From the cell containing the given text, extract its center point as (X, Y) coordinate. 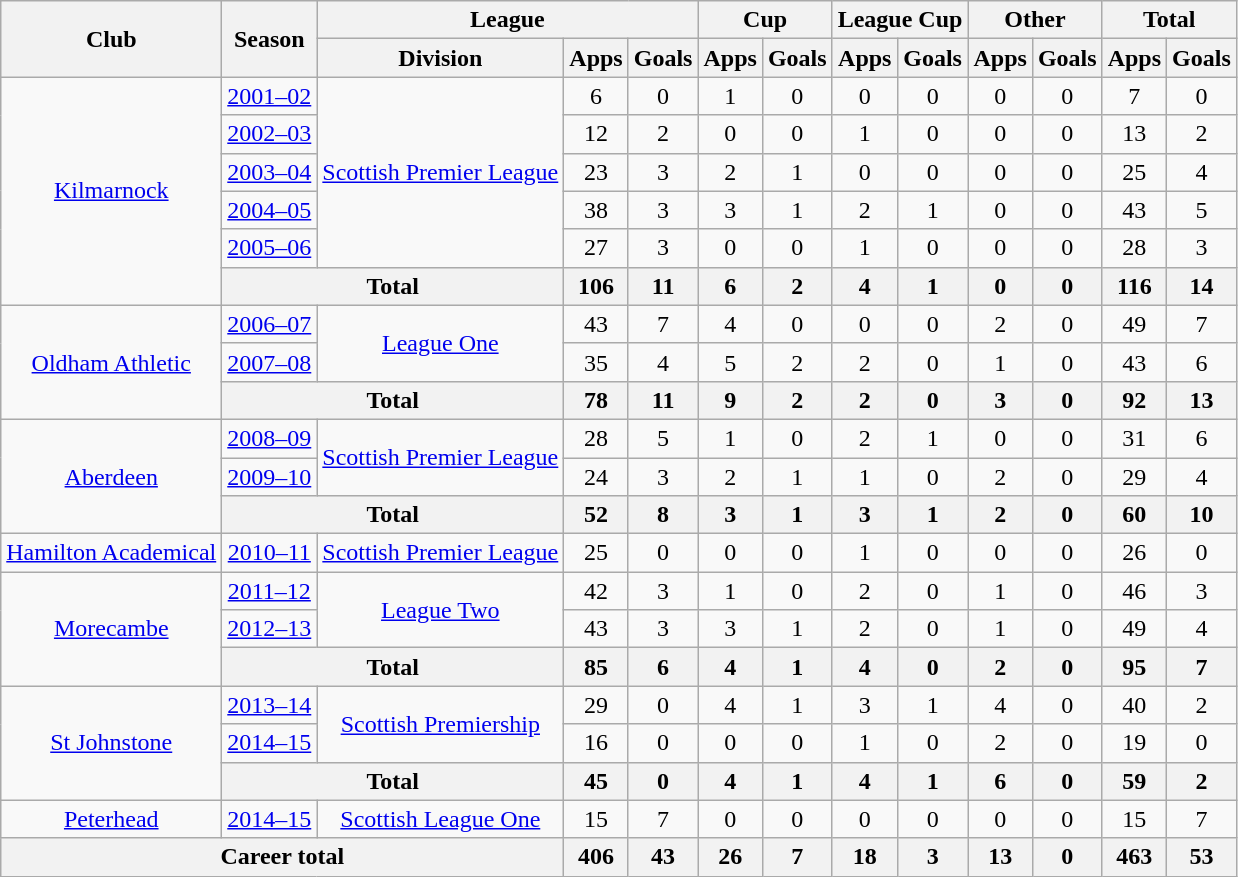
St Johnstone (112, 743)
2010–11 (270, 553)
2008–09 (270, 438)
Hamilton Academical (112, 553)
106 (596, 286)
Division (440, 58)
2013–14 (270, 705)
Morecambe (112, 629)
59 (1134, 781)
40 (1134, 705)
2004–05 (270, 210)
406 (596, 857)
Scottish Premiership (440, 724)
92 (1134, 400)
League Two (440, 610)
Scottish League One (440, 819)
45 (596, 781)
Cup (765, 20)
10 (1202, 515)
Oldham Athletic (112, 362)
8 (663, 515)
Peterhead (112, 819)
2003–04 (270, 172)
16 (596, 743)
Season (270, 39)
463 (1134, 857)
Kilmarnock (112, 191)
53 (1202, 857)
Aberdeen (112, 476)
116 (1134, 286)
League (508, 20)
League One (440, 343)
Club (112, 39)
95 (1134, 667)
Career total (282, 857)
14 (1202, 286)
24 (596, 477)
19 (1134, 743)
31 (1134, 438)
2009–10 (270, 477)
12 (596, 134)
42 (596, 591)
9 (730, 400)
38 (596, 210)
85 (596, 667)
2005–06 (270, 248)
23 (596, 172)
League Cup (900, 20)
52 (596, 515)
2011–12 (270, 591)
78 (596, 400)
60 (1134, 515)
2002–03 (270, 134)
35 (596, 362)
2007–08 (270, 362)
27 (596, 248)
Other (1035, 20)
2006–07 (270, 324)
18 (864, 857)
46 (1134, 591)
2001–02 (270, 96)
2012–13 (270, 629)
